Extract the (X, Y) coordinate from the center of the cell holding the provided text.  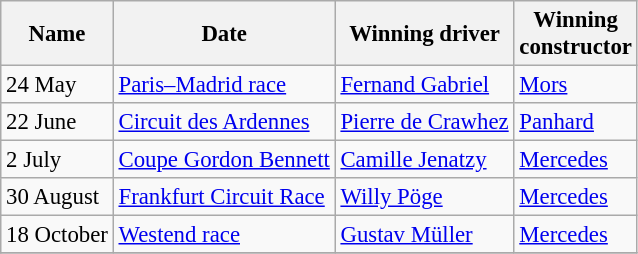
Pierre de Crawhez (424, 122)
Frankfurt Circuit Race (224, 197)
24 May (57, 85)
Panhard (576, 122)
Name (57, 34)
Gustav Müller (424, 235)
Paris–Madrid race (224, 85)
2 July (57, 160)
22 June (57, 122)
Winningconstructor (576, 34)
18 October (57, 235)
30 August (57, 197)
Mors (576, 85)
Camille Jenatzy (424, 160)
Winning driver (424, 34)
Date (224, 34)
Fernand Gabriel (424, 85)
Willy Pöge (424, 197)
Circuit des Ardennes (224, 122)
Westend race (224, 235)
Coupe Gordon Bennett (224, 160)
